For the text-containing cell, return its midpoint in [x, y] coordinate format. 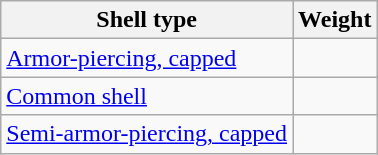
Weight [335, 20]
Common shell [147, 96]
Semi-armor-piercing, capped [147, 134]
Shell type [147, 20]
Armor-piercing, capped [147, 58]
